For the text-containing cell, return its midpoint in [X, Y] coordinate format. 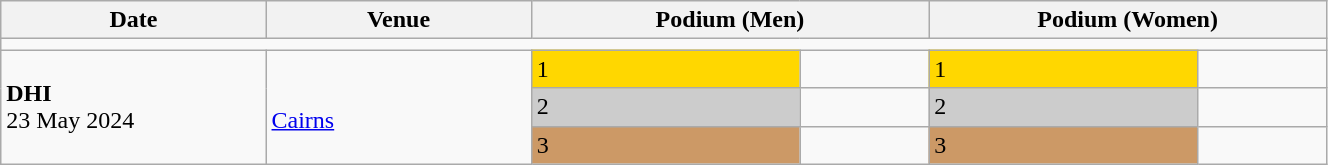
Date [134, 20]
Podium (Men) [730, 20]
Podium (Women) [1128, 20]
DHI 23 May 2024 [134, 107]
Venue [398, 20]
Cairns [398, 107]
